For the text-containing cell, return its midpoint in [x, y] coordinate format. 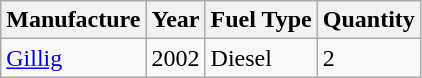
Quantity [368, 20]
Manufacture [74, 20]
2 [368, 58]
2002 [176, 58]
Diesel [261, 58]
Year [176, 20]
Fuel Type [261, 20]
Gillig [74, 58]
